Pinpoint the cell where the given text exists, returning its (x, y) midpoint coordinate. 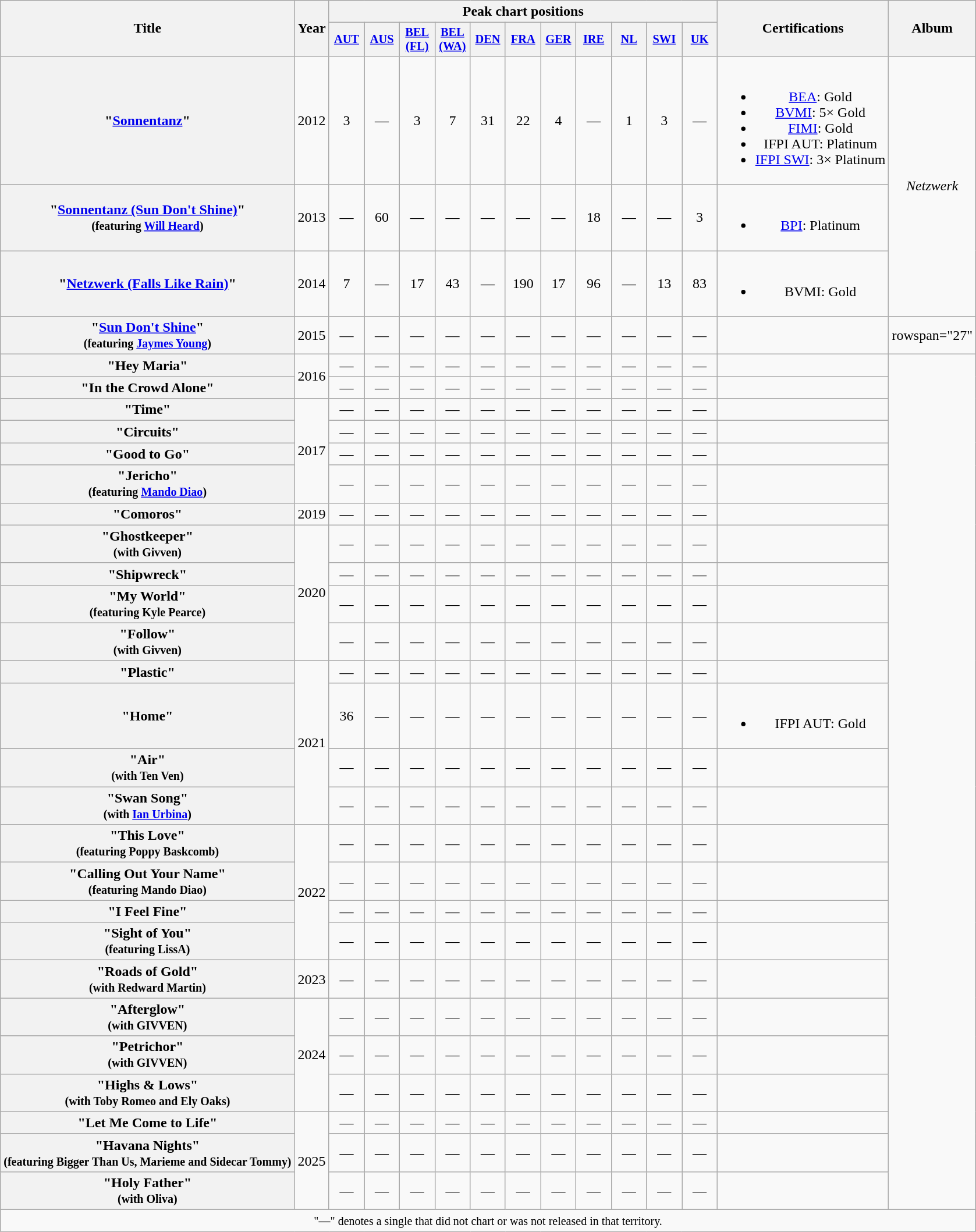
13 (665, 284)
GER (559, 40)
2021 (312, 743)
"In the Crowd Alone" (148, 388)
"Circuits" (148, 432)
2024 (312, 1055)
"Ghostkeeper"(with Givven) (148, 544)
IFPI AUT: Gold (803, 716)
"Holy Father"(with Oliva) (148, 1191)
2019 (312, 514)
"Jericho"(featuring Mando Diao) (148, 484)
"Sun Don't Shine"(featuring Jaymes Young) (148, 335)
96 (594, 284)
rowspan="27" (932, 335)
"This Love"(featuring Poppy Baskcomb) (148, 844)
"Home" (148, 716)
Year (312, 29)
2016 (312, 377)
NL (629, 40)
"I Feel Fine" (148, 911)
"Highs & Lows"(with Toby Romeo and Ely Oaks) (148, 1093)
"Roads of Gold"(with Redward Martin) (148, 979)
SWI (665, 40)
"Sight of You"(featuring LissA) (148, 942)
"Hey Maria" (148, 365)
18 (594, 218)
"—" denotes a single that did not chart or was not released in that territory. (488, 1220)
"My World"(featuring Kyle Pearce) (148, 604)
2015 (312, 335)
DEN (488, 40)
36 (347, 716)
1 (629, 120)
"Time" (148, 410)
BEA: GoldBVMI: 5× GoldFIMI: GoldIFPI AUT: PlatinumIFPI SWI: 3× Platinum (803, 120)
IRE (594, 40)
190 (523, 284)
43 (453, 284)
BVMI: Gold (803, 284)
"Sonnentanz (Sun Don't Shine)"(featuring Will Heard) (148, 218)
BEL (FL) (417, 40)
"Sonnentanz" (148, 120)
4 (559, 120)
Certifications (803, 29)
2017 (312, 450)
AUS (382, 40)
AUT (347, 40)
"Netzwerk (Falls Like Rain)" (148, 284)
"Swan Song"(with Ian Urbina) (148, 805)
"Let Me Come to Life" (148, 1123)
"Follow"(with Givven) (148, 641)
22 (523, 120)
FRA (523, 40)
Netzwerk (932, 186)
60 (382, 218)
"Petrichor"(with GIVVEN) (148, 1055)
"Good to Go" (148, 454)
"Havana Nights"(featuring Bigger Than Us, Marieme and Sidecar Tommy) (148, 1152)
2014 (312, 284)
2020 (312, 592)
31 (488, 120)
Peak chart positions (523, 12)
UK (700, 40)
2013 (312, 218)
2025 (312, 1160)
2012 (312, 120)
BPI: Platinum (803, 218)
83 (700, 284)
2023 (312, 979)
Title (148, 29)
"Plastic" (148, 672)
"Air"(with Ten Ven) (148, 768)
"Comoros" (148, 514)
Album (932, 29)
"Shipwreck" (148, 574)
"Afterglow"(with GIVVEN) (148, 1017)
2022 (312, 893)
"Calling Out Your Name"(featuring Mando Diao) (148, 881)
BEL (WA) (453, 40)
